Pinpoint the cell where the given text exists, returning its (X, Y) midpoint coordinate. 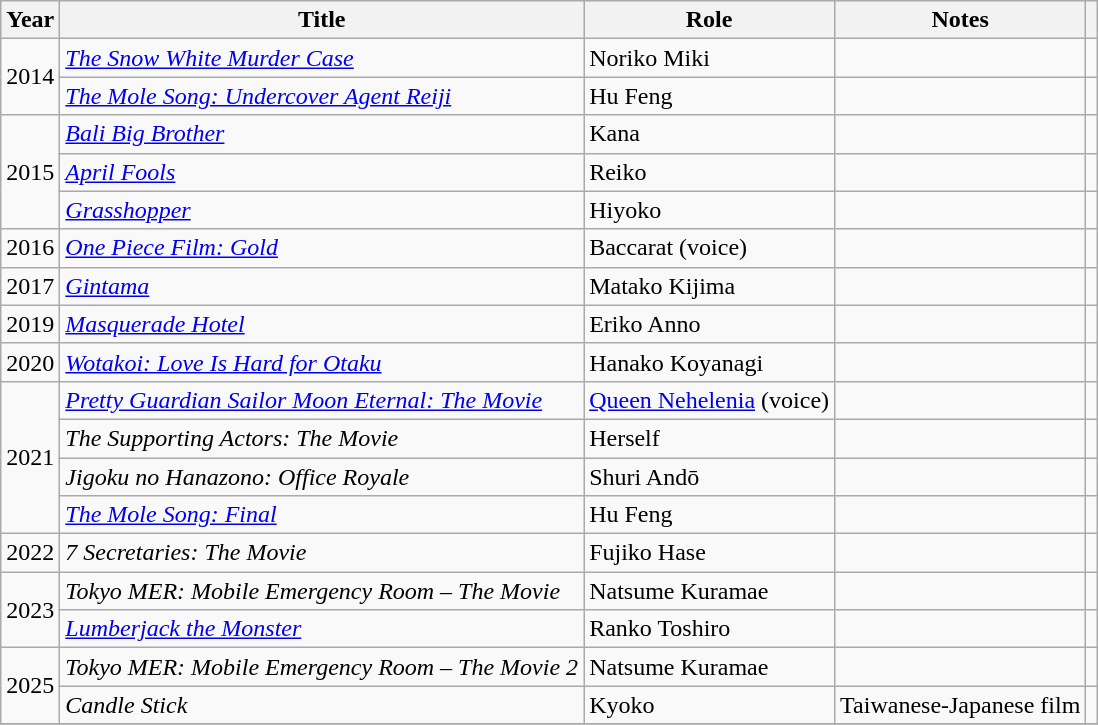
Eriko Anno (710, 324)
2016 (30, 248)
Candle Stick (322, 705)
2025 (30, 686)
Noriko Miki (710, 58)
Year (30, 20)
2020 (30, 362)
Queen Nehelenia (voice) (710, 400)
Baccarat (voice) (710, 248)
One Piece Film: Gold (322, 248)
Fujiko Hase (710, 553)
Gintama (322, 286)
Taiwanese-Japanese film (960, 705)
2019 (30, 324)
April Fools (322, 172)
Wotakoi: Love Is Hard for Otaku (322, 362)
Shuri Andō (710, 477)
2017 (30, 286)
Tokyo MER: Mobile Emergency Room – The Movie 2 (322, 667)
Herself (710, 438)
7 Secretaries: The Movie (322, 553)
Notes (960, 20)
2022 (30, 553)
Ranko Toshiro (710, 629)
2023 (30, 610)
Tokyo MER: Mobile Emergency Room – The Movie (322, 591)
Kana (710, 134)
Bali Big Brother (322, 134)
Masquerade Hotel (322, 324)
The Mole Song: Undercover Agent Reiji (322, 96)
2015 (30, 172)
Reiko (710, 172)
The Snow White Murder Case (322, 58)
Hiyoko (710, 210)
Matako Kijima (710, 286)
Role (710, 20)
Hanako Koyanagi (710, 362)
Title (322, 20)
Jigoku no Hanazono: Office Royale (322, 477)
Lumberjack the Monster (322, 629)
Kyoko (710, 705)
The Mole Song: Final (322, 515)
Pretty Guardian Sailor Moon Eternal: The Movie (322, 400)
2014 (30, 77)
Grasshopper (322, 210)
2021 (30, 457)
The Supporting Actors: The Movie (322, 438)
